Return (x, y) of the center of cell containing provided text 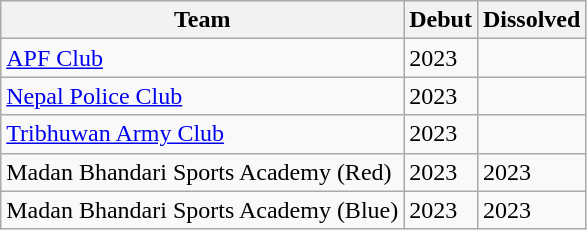
Nepal Police Club (202, 96)
Tribhuwan Army Club (202, 134)
Dissolved (531, 20)
Debut (441, 20)
Madan Bhandari Sports Academy (Blue) (202, 210)
APF Club (202, 58)
Madan Bhandari Sports Academy (Red) (202, 172)
Team (202, 20)
